Return [X, Y] of the center of cell containing provided text 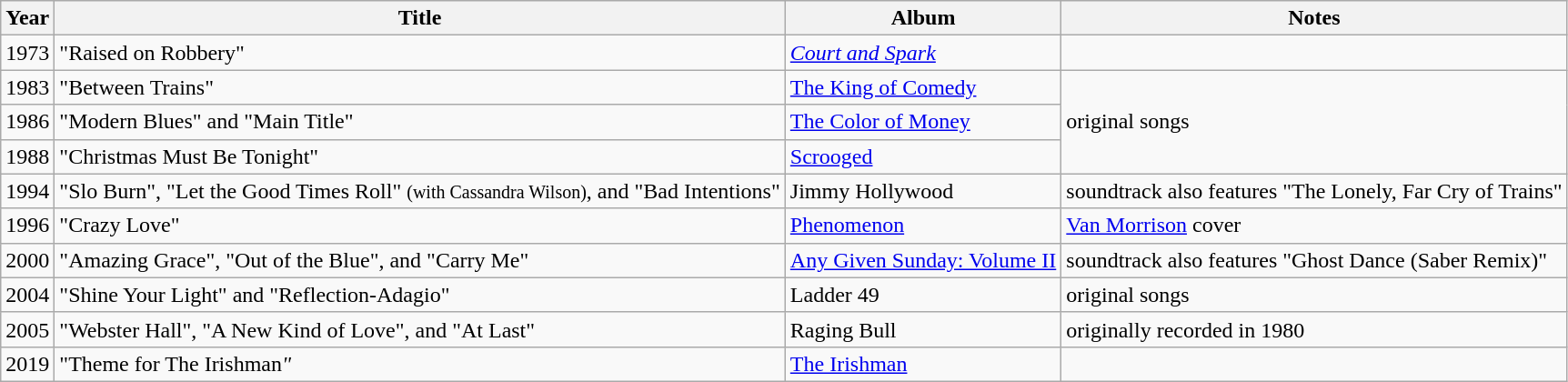
1988 [27, 156]
"Amazing Grace", "Out of the Blue", and "Carry Me" [420, 260]
Raging Bull [922, 329]
Title [420, 18]
Court and Spark [922, 53]
1986 [27, 122]
1996 [27, 226]
Jimmy Hollywood [922, 191]
1973 [27, 53]
"Theme for The Irishman" [420, 364]
"Christmas Must Be Tonight" [420, 156]
"Shine Your Light" and "Reflection-Adagio" [420, 295]
The Color of Money [922, 122]
"Between Trains" [420, 87]
1983 [27, 87]
Album [922, 18]
"Modern Blues" and "Main Title" [420, 122]
2005 [27, 329]
Van Morrison cover [1314, 226]
"Raised on Robbery" [420, 53]
2000 [27, 260]
soundtrack also features "Ghost Dance (Saber Remix)" [1314, 260]
1994 [27, 191]
Ladder 49 [922, 295]
"Crazy Love" [420, 226]
The Irishman [922, 364]
Year [27, 18]
Any Given Sunday: Volume II [922, 260]
Phenomenon [922, 226]
The King of Comedy [922, 87]
Scrooged [922, 156]
soundtrack also features "The Lonely, Far Cry of Trains" [1314, 191]
"Slo Burn", "Let the Good Times Roll" (with Cassandra Wilson), and "Bad Intentions" [420, 191]
Notes [1314, 18]
"Webster Hall", "A New Kind of Love", and "At Last" [420, 329]
2004 [27, 295]
2019 [27, 364]
originally recorded in 1980 [1314, 329]
